Locate the cell with the specified text and output its (X, Y) center coordinate. 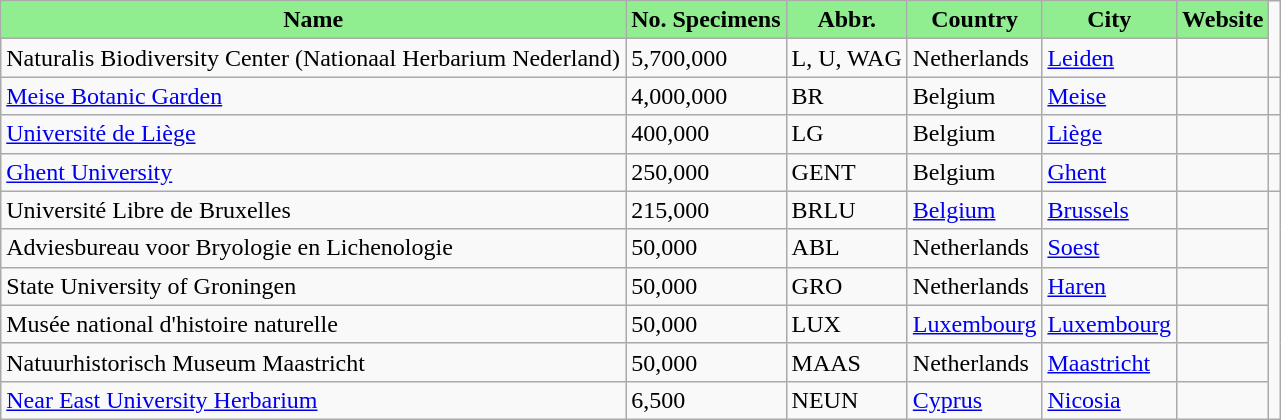
L, U, WAG (846, 58)
6,500 (706, 400)
Soest (1110, 248)
Country (974, 20)
Meise (1110, 96)
Liège (1110, 134)
Brussels (1110, 210)
State University of Groningen (314, 286)
Université Libre de Bruxelles (314, 210)
Haren (1110, 286)
Abbr. (846, 20)
NEUN (846, 400)
City (1110, 20)
Meise Botanic Garden (314, 96)
215,000 (706, 210)
Ghent (1110, 172)
GRO (846, 286)
MAAS (846, 362)
Nicosia (1110, 400)
LG (846, 134)
Near East University Herbarium (314, 400)
5,700,000 (706, 58)
Naturalis Biodiversity Center (Nationaal Herbarium Nederland) (314, 58)
Leiden (1110, 58)
ABL (846, 248)
No. Specimens (706, 20)
Université de Liège (314, 134)
Cyprus (974, 400)
BRLU (846, 210)
Musée national d'histoire naturelle (314, 324)
GENT (846, 172)
4,000,000 (706, 96)
Website (1223, 20)
Maastricht (1110, 362)
250,000 (706, 172)
Adviesbureau voor Bryologie en Lichenologie (314, 248)
Ghent University (314, 172)
400,000 (706, 134)
LUX (846, 324)
BR (846, 96)
Natuurhistorisch Museum Maastricht (314, 362)
Name (314, 20)
